Pinpoint the cell where the given text exists, returning its (X, Y) midpoint coordinate. 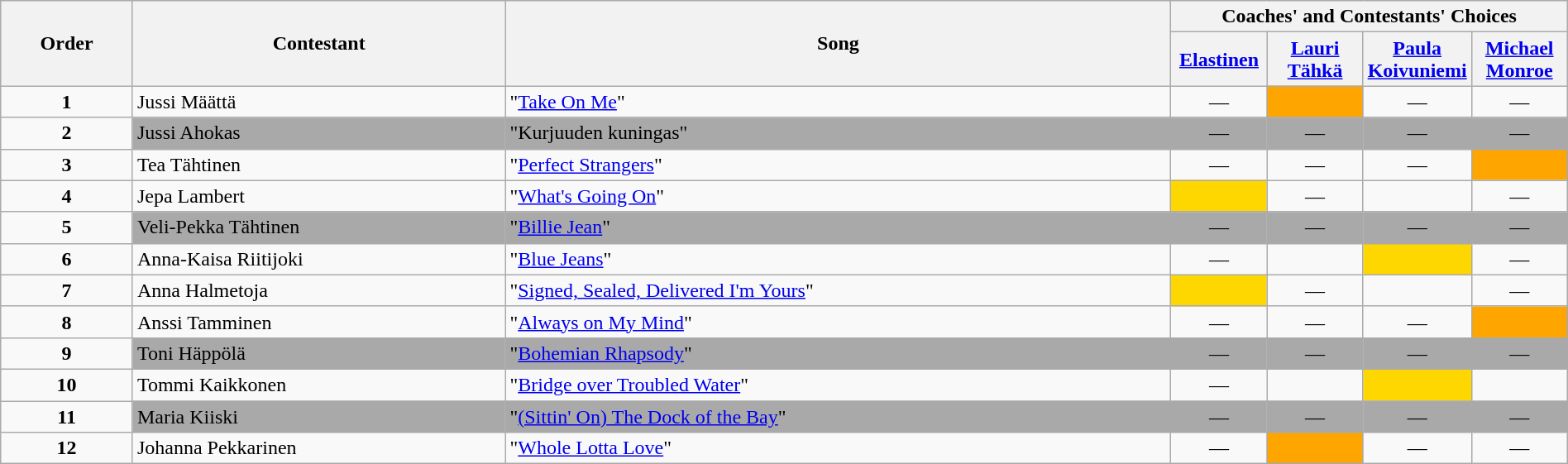
"Bridge over Troubled Water" (839, 385)
Johanna Pekkarinen (319, 448)
Lauri Tähkä (1315, 60)
5 (67, 227)
Anna-Kaisa Riitijoki (319, 259)
Toni Häppölä (319, 353)
"Blue Jeans" (839, 259)
11 (67, 416)
12 (67, 448)
9 (67, 353)
"(Sittin' On) The Dock of the Bay" (839, 416)
1 (67, 102)
Paula Koivuniemi (1417, 60)
10 (67, 385)
Coaches' and Contestants' Choices (1370, 17)
Jussi Määttä (319, 102)
"Kurjuuden kuningas" (839, 133)
3 (67, 165)
"Take On Me" (839, 102)
"What's Going On" (839, 196)
Contestant (319, 43)
8 (67, 322)
Jepa Lambert (319, 196)
"Whole Lotta Love" (839, 448)
Jussi Ahokas (319, 133)
"Signed, Sealed, Delivered I'm Yours" (839, 290)
Elastinen (1219, 60)
Maria Kiiski (319, 416)
Anssi Tamminen (319, 322)
7 (67, 290)
Order (67, 43)
Song (839, 43)
Tea Tähtinen (319, 165)
Veli-Pekka Tähtinen (319, 227)
6 (67, 259)
Anna Halmetoja (319, 290)
"Billie Jean" (839, 227)
4 (67, 196)
"Bohemian Rhapsody" (839, 353)
"Always on My Mind" (839, 322)
"Perfect Strangers" (839, 165)
Michael Monroe (1519, 60)
2 (67, 133)
Tommi Kaikkonen (319, 385)
